Provide the (X, Y) coordinate of the cell's center where the given text is located.  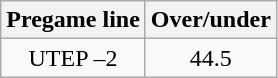
UTEP –2 (74, 58)
Over/under (210, 20)
44.5 (210, 58)
Pregame line (74, 20)
